Find where the given text appears and provide that cell's center as [X, Y] coordinate. 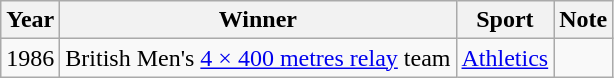
British Men's 4 × 400 metres relay team [258, 58]
Year [30, 20]
1986 [30, 58]
Note [584, 20]
Winner [258, 20]
Athletics [505, 58]
Sport [505, 20]
